Return (x, y) of the center of cell containing provided text 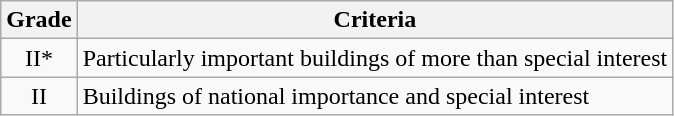
Criteria (375, 20)
Particularly important buildings of more than special interest (375, 58)
II (39, 96)
II* (39, 58)
Buildings of national importance and special interest (375, 96)
Grade (39, 20)
